Scan for the cell matching the given text and deliver its [x, y] coordinate at center. 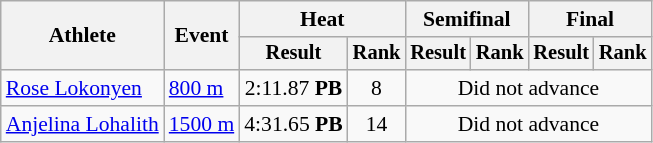
8 [377, 88]
Heat [322, 19]
Semifinal [466, 19]
14 [377, 124]
1500 m [202, 124]
2:11.87 PB [293, 88]
Athlete [82, 36]
4:31.65 PB [293, 124]
800 m [202, 88]
Final [590, 19]
Rose Lokonyen [82, 88]
Anjelina Lohalith [82, 124]
Event [202, 36]
